Detect which cell encompasses the target text, then output its [x, y] center coordinate. 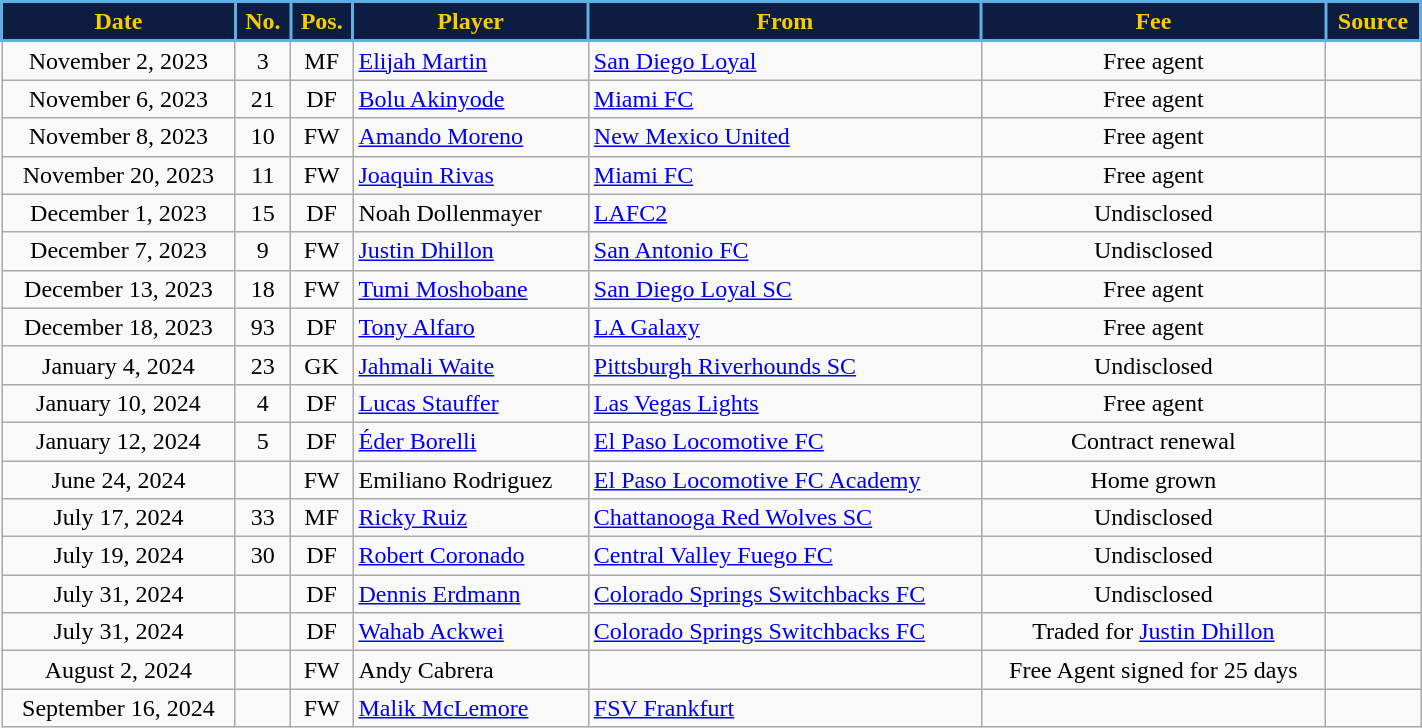
November 8, 2023 [119, 137]
Tony Alfaro [470, 327]
Free Agent signed for 25 days [1153, 670]
January 12, 2024 [119, 441]
30 [262, 556]
Source [1372, 22]
December 13, 2023 [119, 289]
Home grown [1153, 479]
Pittsburgh Riverhounds SC [784, 365]
Player [470, 22]
11 [262, 175]
Central Valley Fuego FC [784, 556]
November 2, 2023 [119, 60]
Malik McLemore [470, 708]
San Antonio FC [784, 251]
Dennis Erdmann [470, 594]
Pos. [322, 22]
Las Vegas Lights [784, 403]
4 [262, 403]
June 24, 2024 [119, 479]
January 4, 2024 [119, 365]
Robert Coronado [470, 556]
Traded for Justin Dhillon [1153, 632]
Fee [1153, 22]
September 16, 2024 [119, 708]
93 [262, 327]
LA Galaxy [784, 327]
Lucas Stauffer [470, 403]
Chattanooga Red Wolves SC [784, 518]
Wahab Ackwei [470, 632]
Justin Dhillon [470, 251]
LAFC2 [784, 213]
FSV Frankfurt [784, 708]
3 [262, 60]
21 [262, 99]
August 2, 2024 [119, 670]
November 6, 2023 [119, 99]
Ricky Ruiz [470, 518]
Emiliano Rodriguez [470, 479]
San Diego Loyal [784, 60]
Andy Cabrera [470, 670]
Tumi Moshobane [470, 289]
Noah Dollenmayer [470, 213]
Jahmali Waite [470, 365]
July 17, 2024 [119, 518]
Contract renewal [1153, 441]
No. [262, 22]
10 [262, 137]
December 18, 2023 [119, 327]
El Paso Locomotive FC [784, 441]
9 [262, 251]
December 1, 2023 [119, 213]
New Mexico United [784, 137]
Éder Borelli [470, 441]
Elijah Martin [470, 60]
San Diego Loyal SC [784, 289]
Amando Moreno [470, 137]
December 7, 2023 [119, 251]
23 [262, 365]
Joaquin Rivas [470, 175]
From [784, 22]
Bolu Akinyode [470, 99]
33 [262, 518]
GK [322, 365]
18 [262, 289]
15 [262, 213]
July 19, 2024 [119, 556]
November 20, 2023 [119, 175]
5 [262, 441]
January 10, 2024 [119, 403]
Date [119, 22]
El Paso Locomotive FC Academy [784, 479]
